Capture the cell that displays the provided text and extract its [x, y] central coordinate. 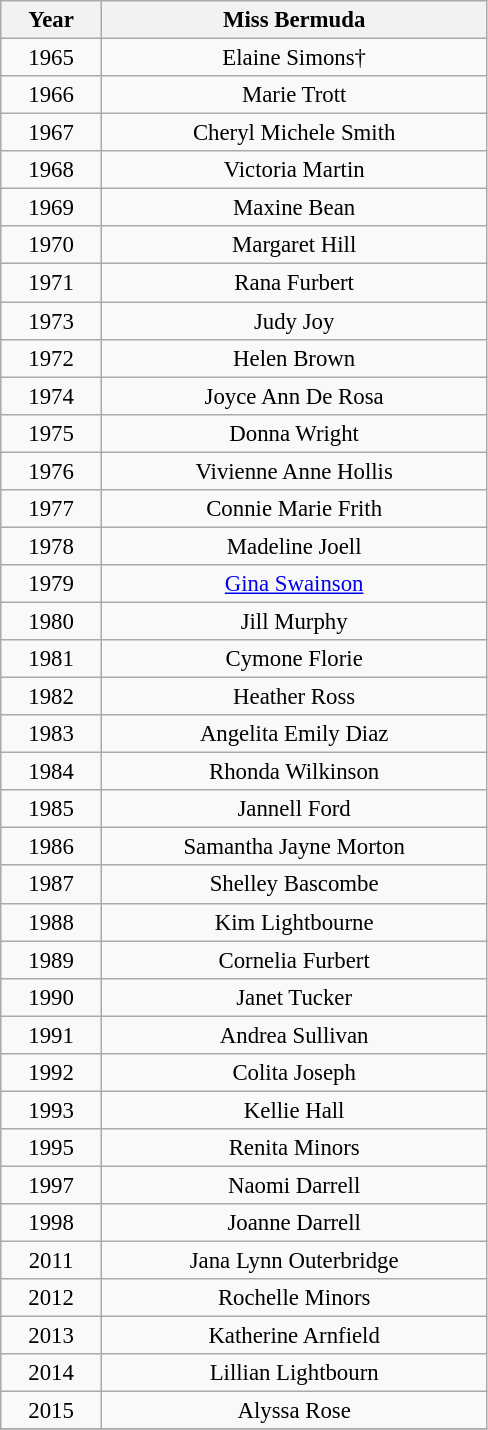
1983 [52, 734]
Colita Joseph [294, 1073]
Marie Trott [294, 95]
1984 [52, 772]
Miss Bermuda [294, 20]
Alyssa Rose [294, 1411]
Margaret Hill [294, 245]
1980 [52, 621]
1976 [52, 471]
1973 [52, 321]
1968 [52, 170]
2012 [52, 1298]
Maxine Bean [294, 208]
Kellie Hall [294, 1110]
Joanne Darrell [294, 1223]
1965 [52, 58]
Jannell Ford [294, 809]
1975 [52, 433]
Jill Murphy [294, 621]
1979 [52, 584]
1967 [52, 133]
Joyce Ann De Rosa [294, 396]
Madeline Joell [294, 546]
Samantha Jayne Morton [294, 847]
1969 [52, 208]
Renita Minors [294, 1148]
Gina Swainson [294, 584]
Janet Tucker [294, 997]
1987 [52, 885]
1990 [52, 997]
2015 [52, 1411]
1998 [52, 1223]
1971 [52, 283]
1978 [52, 546]
1995 [52, 1148]
Helen Brown [294, 358]
2011 [52, 1261]
Angelita Emily Diaz [294, 734]
Elaine Simons† [294, 58]
Cheryl Michele Smith [294, 133]
Rochelle Minors [294, 1298]
1989 [52, 960]
Katherine Arnfield [294, 1336]
1974 [52, 396]
1981 [52, 659]
1986 [52, 847]
2013 [52, 1336]
2014 [52, 1373]
Heather Ross [294, 697]
Cornelia Furbert [294, 960]
Jana Lynn Outerbridge [294, 1261]
1991 [52, 1035]
Donna Wright [294, 433]
Rhonda Wilkinson [294, 772]
Kim Lightbourne [294, 922]
1970 [52, 245]
Rana Furbert [294, 283]
1982 [52, 697]
Judy Joy [294, 321]
1985 [52, 809]
1993 [52, 1110]
1988 [52, 922]
Naomi Darrell [294, 1185]
Victoria Martin [294, 170]
Cymone Florie [294, 659]
Connie Marie Frith [294, 509]
1977 [52, 509]
Year [52, 20]
Lillian Lightbourn [294, 1373]
1992 [52, 1073]
1972 [52, 358]
Shelley Bascombe [294, 885]
1997 [52, 1185]
Andrea Sullivan [294, 1035]
Vivienne Anne Hollis [294, 471]
1966 [52, 95]
